Extract the (x, y) coordinate from the center of the cell holding the provided text.  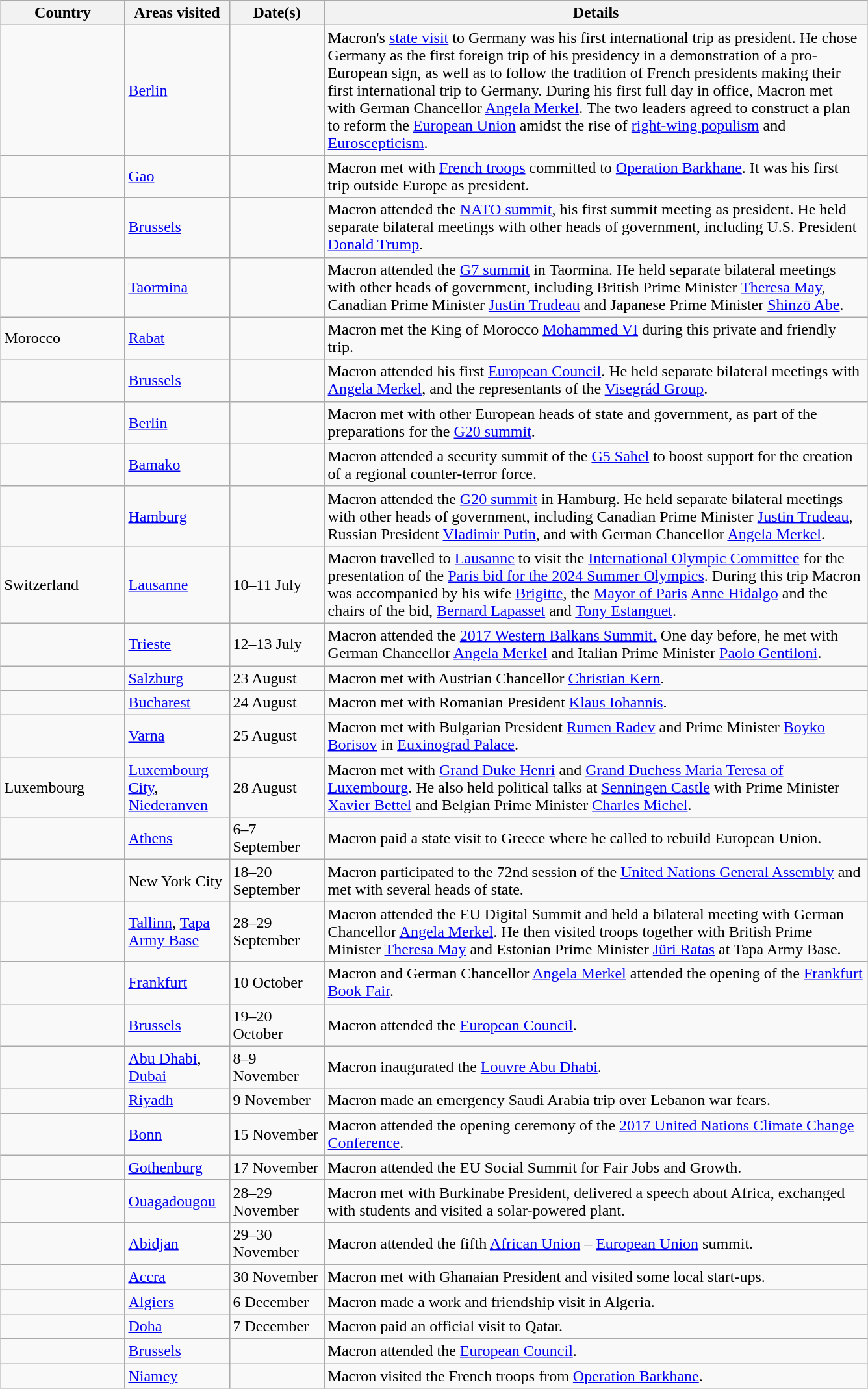
10–11 July (277, 585)
Accra (177, 1277)
Luxembourg (62, 787)
29–30 November (277, 1243)
23 August (277, 678)
Macron met the King of Morocco Mohammed VI during this private and friendly trip. (596, 338)
25 August (277, 737)
Macron met with Austrian Chancellor Christian Kern. (596, 678)
28 August (277, 787)
Algiers (177, 1301)
Morocco (62, 338)
Riyadh (177, 1101)
Bonn (177, 1134)
7 December (277, 1327)
Niamey (177, 1376)
17 November (277, 1167)
Doha (177, 1327)
12–13 July (277, 644)
18–20 September (277, 881)
Macron attended the EU Social Summit for Fair Jobs and Growth. (596, 1167)
Macron made a work and friendship visit in Algeria. (596, 1301)
Tallinn, Tapa Army Base (177, 932)
6 December (277, 1301)
Gothenburg (177, 1167)
Macron paid a state visit to Greece where he called to rebuild European Union. (596, 838)
Macron made an emergency Saudi Arabia trip over Lebanon war fears. (596, 1101)
Macron participated to the 72nd session of the United Nations General Assembly and met with several heads of state. (596, 881)
Macron visited the French troops from Operation Barkhane. (596, 1376)
Lausanne (177, 585)
24 August (277, 703)
Hamburg (177, 516)
10 October (277, 982)
Macron attended the fifth African Union – European Union summit. (596, 1243)
Taormina (177, 287)
Macron paid an official visit to Qatar. (596, 1327)
28–29 November (277, 1201)
Macron met with Romanian President Klaus Iohannis. (596, 703)
Macron attended a security summit of the G5 Sahel to boost support for the creation of a regional counter-terror force. (596, 465)
Areas visited (177, 13)
8–9 November (277, 1067)
Date(s) (277, 13)
Macron met with other European heads of state and government, as part of the preparations for the G20 summit. (596, 422)
Trieste (177, 644)
Macron and German Chancellor Angela Merkel attended the opening of the Frankfurt Book Fair. (596, 982)
19–20 October (277, 1025)
Abidjan (177, 1243)
Macron met with Bulgarian President Rumen Radev and Prime Minister Boyko Borisov in Euxinograd Palace. (596, 737)
Switzerland (62, 585)
Gao (177, 177)
Athens (177, 838)
Varna (177, 737)
30 November (277, 1277)
Details (596, 13)
Macron attended the opening ceremony of the 2017 United Nations Climate Change Conference. (596, 1134)
Bamako (177, 465)
Macron met with Burkinabe President, delivered a speech about Africa, exchanged with students and visited a solar-powered plant. (596, 1201)
New York City (177, 881)
Macron met with French troops committed to Operation Barkhane. It was his first trip outside Europe as president. (596, 177)
15 November (277, 1134)
6–7 September (277, 838)
Country (62, 13)
Macron attended his first European Council. He held separate bilateral meetings with Angela Merkel, and the representants of the Visegrád Group. (596, 381)
Frankfurt (177, 982)
Salzburg (177, 678)
Abu Dhabi, Dubai (177, 1067)
Rabat (177, 338)
Ouagadougou (177, 1201)
Macron met with Ghanaian President and visited some local start-ups. (596, 1277)
Luxembourg City, Niederanven (177, 787)
28–29 September (277, 932)
Bucharest (177, 703)
9 November (277, 1101)
Macron inaugurated the Louvre Abu Dhabi. (596, 1067)
